Identify which cell holds the provided text, then report its [X, Y] central coordinate. 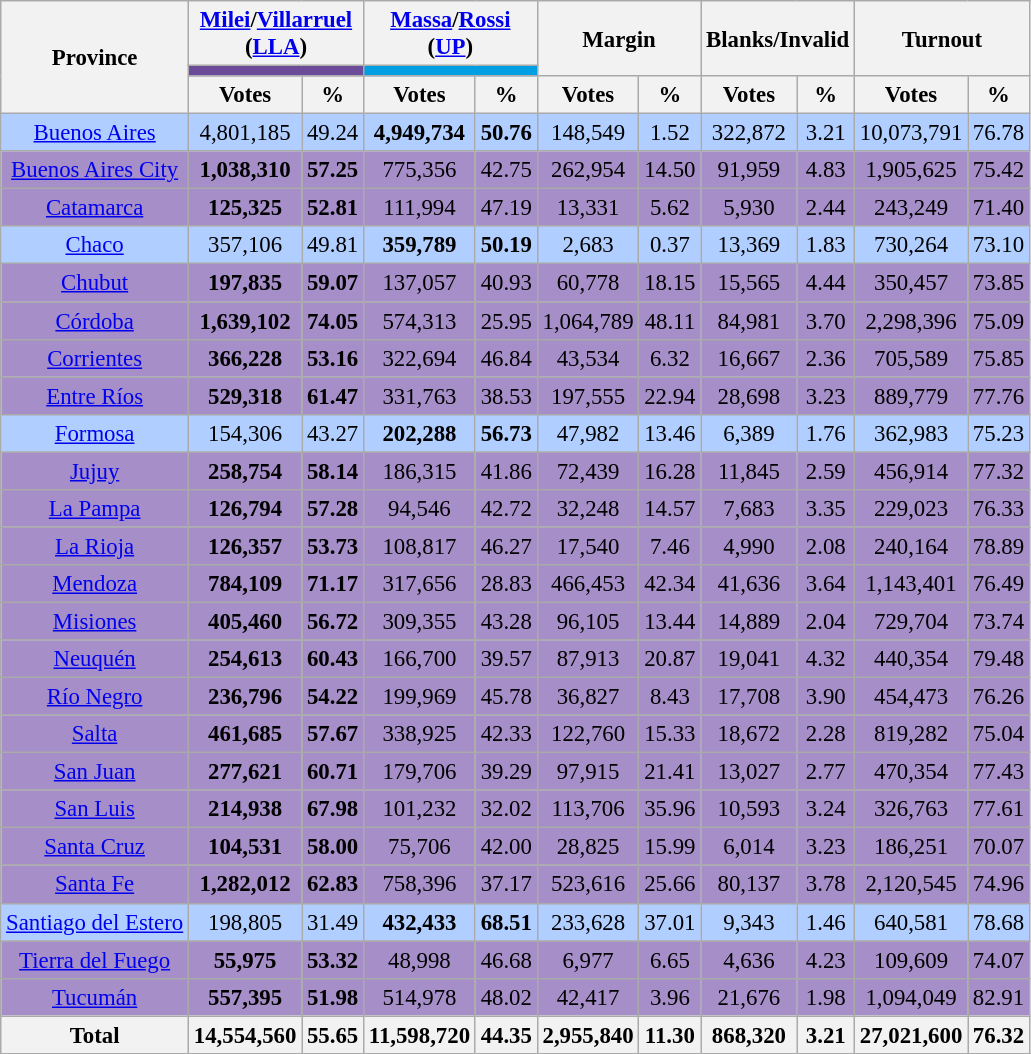
22.94 [670, 396]
640,581 [910, 922]
47,982 [588, 433]
2.28 [826, 734]
240,164 [910, 546]
18.15 [670, 283]
46.84 [506, 358]
58.14 [333, 471]
13.46 [670, 433]
258,754 [246, 471]
39.57 [506, 659]
91,959 [749, 170]
1.83 [826, 245]
14.50 [670, 170]
96,105 [588, 621]
42.33 [506, 734]
432,433 [419, 922]
2.04 [826, 621]
440,354 [910, 659]
Misiones [95, 621]
48,998 [419, 960]
1,064,789 [588, 321]
4,949,734 [419, 133]
Total [95, 1035]
Tierra del Fuego [95, 960]
317,656 [419, 584]
10,593 [749, 809]
1,905,625 [910, 170]
2.59 [826, 471]
236,796 [246, 697]
76.49 [999, 584]
58.00 [333, 847]
470,354 [910, 772]
50.76 [506, 133]
126,357 [246, 546]
758,396 [419, 885]
17,540 [588, 546]
25.66 [670, 885]
1,038,310 [246, 170]
68.51 [506, 922]
1,639,102 [246, 321]
1.98 [826, 997]
2,955,840 [588, 1035]
819,282 [910, 734]
11,845 [749, 471]
72,439 [588, 471]
73.74 [999, 621]
186,251 [910, 847]
1,094,049 [910, 997]
4.23 [826, 960]
77.76 [999, 396]
5,930 [749, 208]
Tucumán [95, 997]
46.68 [506, 960]
54.22 [333, 697]
75,706 [419, 847]
47.19 [506, 208]
17,708 [749, 697]
16.28 [670, 471]
104,531 [246, 847]
74.07 [999, 960]
28,698 [749, 396]
101,232 [419, 809]
186,315 [419, 471]
4,801,185 [246, 133]
70.07 [999, 847]
254,613 [246, 659]
55,975 [246, 960]
4.44 [826, 283]
36,827 [588, 697]
14,889 [749, 621]
359,789 [419, 245]
31.49 [333, 922]
28,825 [588, 847]
76.32 [999, 1035]
357,106 [246, 245]
Buenos Aires City [95, 170]
466,453 [588, 584]
277,621 [246, 772]
5.62 [670, 208]
2,683 [588, 245]
3.78 [826, 885]
322,872 [749, 133]
7,683 [749, 509]
2,120,545 [910, 885]
366,228 [246, 358]
61.47 [333, 396]
46.27 [506, 546]
59.07 [333, 283]
350,457 [910, 283]
50.19 [506, 245]
125,325 [246, 208]
21.41 [670, 772]
3.64 [826, 584]
53.16 [333, 358]
53.32 [333, 960]
San Luis [95, 809]
75.04 [999, 734]
2.77 [826, 772]
62.83 [333, 885]
18,672 [749, 734]
214,938 [246, 809]
4,990 [749, 546]
55.65 [333, 1035]
60.71 [333, 772]
6.32 [670, 358]
39.29 [506, 772]
10,073,791 [910, 133]
38.53 [506, 396]
Córdoba [95, 321]
557,395 [246, 997]
1,282,012 [246, 885]
42.00 [506, 847]
53.73 [333, 546]
35.96 [670, 809]
20.87 [670, 659]
57.25 [333, 170]
326,763 [910, 809]
52.81 [333, 208]
4.32 [826, 659]
Santa Cruz [95, 847]
514,978 [419, 997]
3.90 [826, 697]
13,027 [749, 772]
87,913 [588, 659]
Santa Fe [95, 885]
322,694 [419, 358]
37.01 [670, 922]
229,023 [910, 509]
461,685 [246, 734]
13.44 [670, 621]
Neuquén [95, 659]
6,977 [588, 960]
37.17 [506, 885]
Catamarca [95, 208]
49.81 [333, 245]
Corrientes [95, 358]
Río Negro [95, 697]
74.05 [333, 321]
262,954 [588, 170]
42,417 [588, 997]
1,143,401 [910, 584]
9,343 [749, 922]
199,969 [419, 697]
Santiago del Estero [95, 922]
574,313 [419, 321]
73.10 [999, 245]
2.44 [826, 208]
75.42 [999, 170]
76.78 [999, 133]
15.33 [670, 734]
78.68 [999, 922]
77.32 [999, 471]
775,356 [419, 170]
4.83 [826, 170]
19,041 [749, 659]
456,914 [910, 471]
122,760 [588, 734]
41.86 [506, 471]
Province [95, 58]
79.48 [999, 659]
179,706 [419, 772]
16,667 [749, 358]
44.35 [506, 1035]
56.72 [333, 621]
27,021,600 [910, 1035]
56.73 [506, 433]
Chubut [95, 283]
76.26 [999, 697]
4,636 [749, 960]
405,460 [246, 621]
154,306 [246, 433]
60,778 [588, 283]
8.43 [670, 697]
2.36 [826, 358]
3.96 [670, 997]
Turnout [942, 38]
2,298,396 [910, 321]
1.76 [826, 433]
243,249 [910, 208]
75.23 [999, 433]
71.40 [999, 208]
76.33 [999, 509]
42.34 [670, 584]
74.96 [999, 885]
78.89 [999, 546]
Massa/Rossi(UP) [450, 34]
57.67 [333, 734]
Jujuy [95, 471]
889,779 [910, 396]
82.91 [999, 997]
3.24 [826, 809]
42.75 [506, 170]
868,320 [749, 1035]
362,983 [910, 433]
48.02 [506, 997]
14.57 [670, 509]
15.99 [670, 847]
77.43 [999, 772]
Buenos Aires [95, 133]
43.27 [333, 433]
21,676 [749, 997]
6,014 [749, 847]
97,915 [588, 772]
Milei/Villarruel(LLA) [276, 34]
113,706 [588, 809]
80,137 [749, 885]
14,554,560 [246, 1035]
202,288 [419, 433]
60.43 [333, 659]
13,331 [588, 208]
Blanks/Invalid [778, 38]
28.83 [506, 584]
43.28 [506, 621]
784,109 [246, 584]
7.46 [670, 546]
49.24 [333, 133]
32.02 [506, 809]
Formosa [95, 433]
75.85 [999, 358]
529,318 [246, 396]
3.35 [826, 509]
45.78 [506, 697]
197,835 [246, 283]
331,763 [419, 396]
15,565 [749, 283]
Margin [619, 38]
108,817 [419, 546]
1.46 [826, 922]
11,598,720 [419, 1035]
126,794 [246, 509]
109,609 [910, 960]
La Rioja [95, 546]
137,057 [419, 283]
0.37 [670, 245]
Chaco [95, 245]
67.98 [333, 809]
40.93 [506, 283]
Mendoza [95, 584]
454,473 [910, 697]
13,369 [749, 245]
6.65 [670, 960]
3.70 [826, 321]
71.17 [333, 584]
48.11 [670, 321]
Entre Ríos [95, 396]
198,805 [246, 922]
2.08 [826, 546]
73.85 [999, 283]
43,534 [588, 358]
730,264 [910, 245]
San Juan [95, 772]
729,704 [910, 621]
57.28 [333, 509]
75.09 [999, 321]
77.61 [999, 809]
148,549 [588, 133]
32,248 [588, 509]
111,994 [419, 208]
42.72 [506, 509]
705,589 [910, 358]
338,925 [419, 734]
Salta [95, 734]
6,389 [749, 433]
41,636 [749, 584]
94,546 [419, 509]
523,616 [588, 885]
197,555 [588, 396]
233,628 [588, 922]
309,355 [419, 621]
1.52 [670, 133]
84,981 [749, 321]
51.98 [333, 997]
25.95 [506, 321]
166,700 [419, 659]
11.30 [670, 1035]
La Pampa [95, 509]
